Scan for the cell matching the given text and deliver its (x, y) coordinate at center. 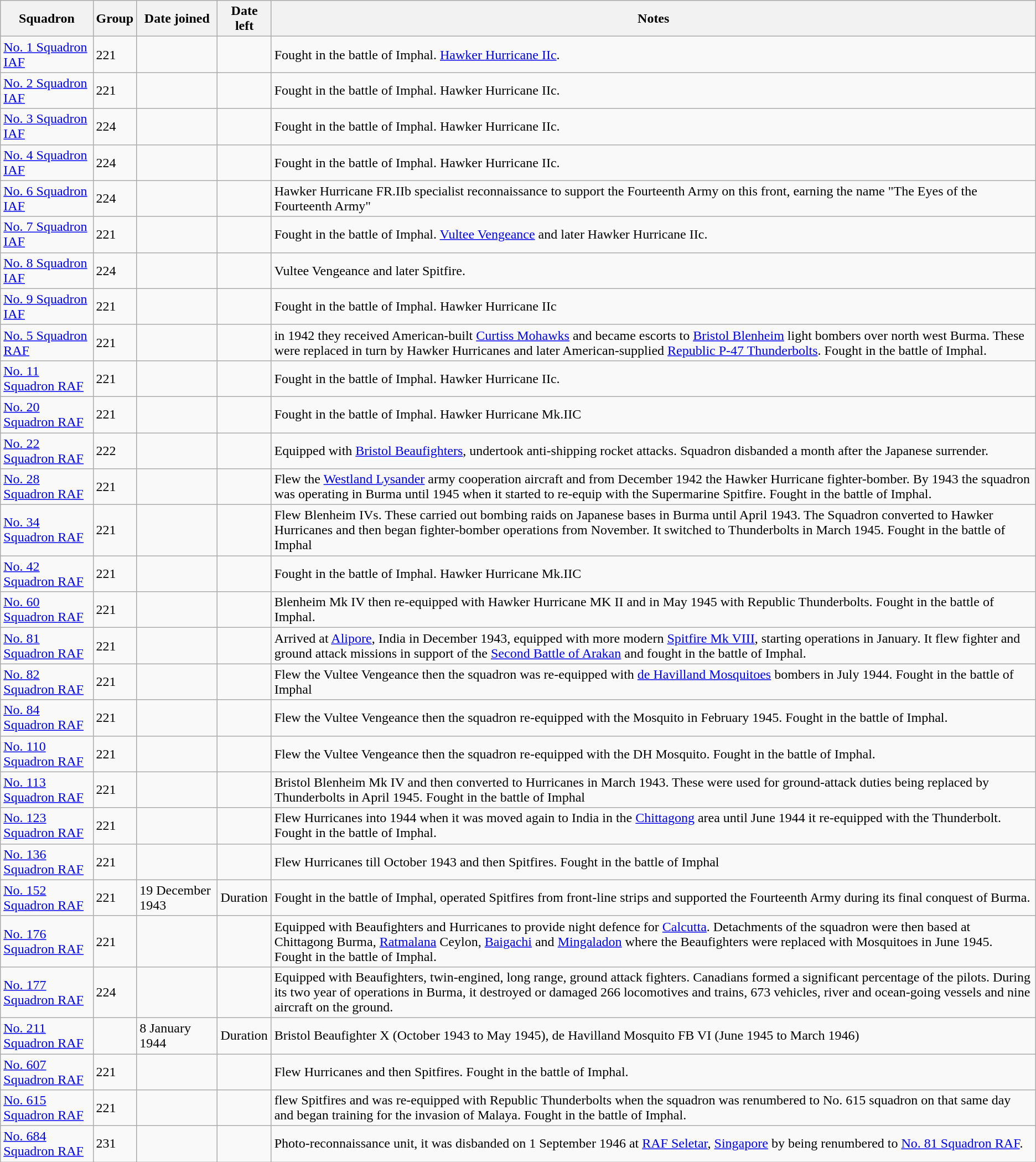
No. 20 Squadron RAF (46, 414)
Squadron (46, 19)
No. 123 Squadron RAF (46, 826)
Flew Hurricanes till October 1943 and then Spitfires. Fought in the battle of Imphal (653, 861)
231 (115, 1144)
Flew Hurricanes and then Spitfires. Fought in the battle of Imphal. (653, 1072)
No. 136 Squadron RAF (46, 861)
No. 110 Squadron RAF (46, 754)
No. 60 Squadron RAF (46, 610)
No. 1 Squadron IAF (46, 54)
Equipped with Bristol Beaufighters, undertook anti-shipping rocket attacks. Squadron disbanded a month after the Japanese surrender. (653, 451)
No. 28 Squadron RAF (46, 487)
222 (115, 451)
No. 607 Squadron RAF (46, 1072)
No. 177 Squadron RAF (46, 992)
Group (115, 19)
No. 176 Squadron RAF (46, 941)
No. 684 Squadron RAF (46, 1144)
Blenheim Mk IV then re-equipped with Hawker Hurricane MK II and in May 1945 with Republic Thunderbolts. Fought in the battle of Imphal. (653, 610)
No. 5 Squadron RAF (46, 342)
Bristol Beaufighter X (October 1943 to May 1945), de Havilland Mosquito FB VI (June 1945 to March 1946) (653, 1035)
No. 4 Squadron IAF (46, 163)
No. 82 Squadron RAF (46, 682)
No. 6 Squadron IAF (46, 198)
Flew the Vultee Vengeance then the squadron was re-equipped with de Havilland Mosquitoes bombers in July 1944. Fought in the battle of Imphal (653, 682)
No. 42 Squadron RAF (46, 574)
Photo-reconnaissance unit, it was disbanded on 1 September 1946 at RAF Seletar, Singapore by being renumbered to No. 81 Squadron RAF. (653, 1144)
No. 84 Squadron RAF (46, 717)
Flew the Vultee Vengeance then the squadron re-equipped with the DH Mosquito. Fought in the battle of Imphal. (653, 754)
Hawker Hurricane FR.IIb specialist reconnaissance to support the Fourteenth Army on this front, earning the name "The Eyes of the Fourteenth Army" (653, 198)
Fought in the battle of Imphal, operated Spitfires from front-line strips and supported the Fourteenth Army during its final conquest of Burma. (653, 898)
No. 152 Squadron RAF (46, 898)
No. 8 Squadron IAF (46, 270)
8 January 1944 (177, 1035)
No. 11 Squadron RAF (46, 379)
No. 2 Squadron IAF (46, 91)
No. 113 Squadron RAF (46, 789)
Vultee Vengeance and later Spitfire. (653, 270)
No. 3 Squadron IAF (46, 126)
No. 81 Squadron RAF (46, 645)
No. 615 Squadron RAF (46, 1108)
No. 22 Squadron RAF (46, 451)
No. 9 Squadron IAF (46, 307)
No. 34 Squadron RAF (46, 530)
19 December 1943 (177, 898)
Notes (653, 19)
No. 7 Squadron IAF (46, 235)
No. 211 Squadron RAF (46, 1035)
Date joined (177, 19)
Date left (245, 19)
Fought in the battle of Imphal. Vultee Vengeance and later Hawker Hurricane IIc. (653, 235)
Fought in the battle of Imphal. Hawker Hurricane IIc (653, 307)
Flew the Vultee Vengeance then the squadron re-equipped with the Mosquito in February 1945. Fought in the battle of Imphal. (653, 717)
